Determine the [X, Y] coordinate at the center of the cell enclosing the given text.  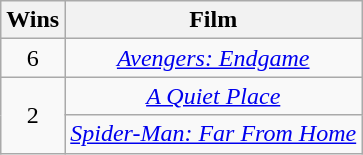
Avengers: Endgame [214, 58]
Wins [33, 20]
Spider-Man: Far From Home [214, 134]
Film [214, 20]
A Quiet Place [214, 96]
6 [33, 58]
2 [33, 115]
